From the cell containing the given text, extract its center point as [X, Y] coordinate. 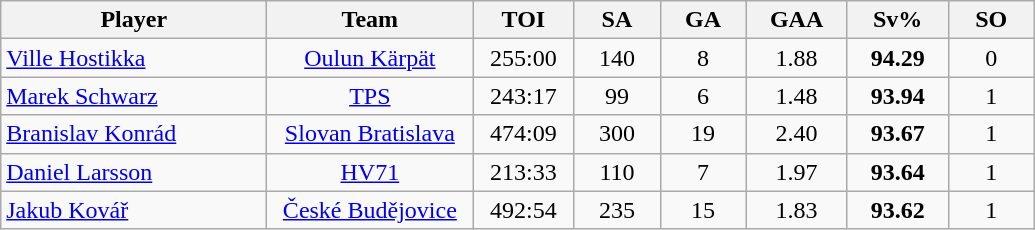
8 [703, 58]
Jakub Kovář [134, 210]
99 [617, 96]
235 [617, 210]
300 [617, 134]
Branislav Konrád [134, 134]
Daniel Larsson [134, 172]
Player [134, 20]
Marek Schwarz [134, 96]
SA [617, 20]
Oulun Kärpät [370, 58]
19 [703, 134]
0 [991, 58]
140 [617, 58]
1.97 [796, 172]
6 [703, 96]
213:33 [524, 172]
České Budějovice [370, 210]
255:00 [524, 58]
1.88 [796, 58]
15 [703, 210]
94.29 [898, 58]
1.83 [796, 210]
TPS [370, 96]
Team [370, 20]
HV71 [370, 172]
93.94 [898, 96]
243:17 [524, 96]
7 [703, 172]
93.62 [898, 210]
GA [703, 20]
TOI [524, 20]
1.48 [796, 96]
492:54 [524, 210]
GAA [796, 20]
2.40 [796, 134]
SO [991, 20]
474:09 [524, 134]
93.64 [898, 172]
Slovan Bratislava [370, 134]
Ville Hostikka [134, 58]
Sv% [898, 20]
93.67 [898, 134]
110 [617, 172]
